From the cell containing the given text, extract its center point as [x, y] coordinate. 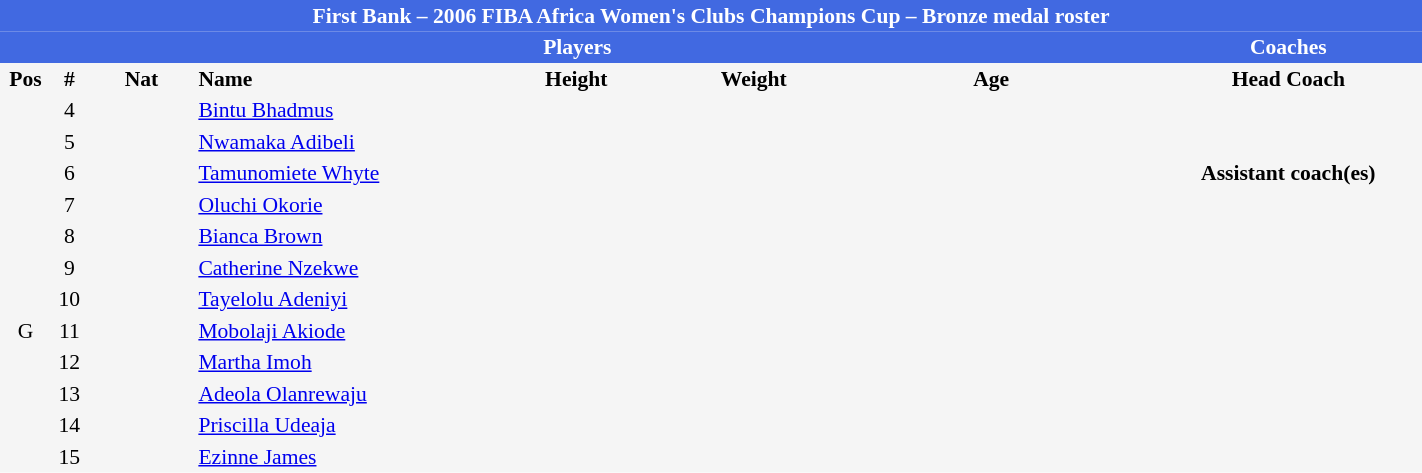
Pos [26, 79]
Adeola Olanrewaju [334, 394]
14 [70, 426]
Name [334, 79]
7 [70, 205]
Players [578, 48]
Mobolaji Akiode [334, 331]
Priscilla Udeaja [334, 426]
Catherine Nzekwe [334, 268]
10 [70, 300]
9 [70, 268]
Tamunomiete Whyte [334, 174]
Bianca Brown [334, 236]
Head Coach [1288, 79]
5 [70, 142]
Tayelolu Adeniyi [334, 300]
Weight [754, 79]
8 [70, 236]
13 [70, 394]
# [70, 79]
12 [70, 362]
First Bank – 2006 FIBA Africa Women's Clubs Champions Cup – Bronze medal roster [711, 16]
Coaches [1288, 48]
Nwamaka Adibeli [334, 142]
11 [70, 331]
Oluchi Okorie [334, 205]
G [26, 331]
15 [70, 457]
Bintu Bhadmus [334, 110]
4 [70, 110]
Assistant coach(es) [1288, 174]
Age [992, 79]
Martha Imoh [334, 362]
6 [70, 174]
Height [576, 79]
Nat [142, 79]
Ezinne James [334, 457]
